Detect which cell encompasses the target text, then output its [X, Y] center coordinate. 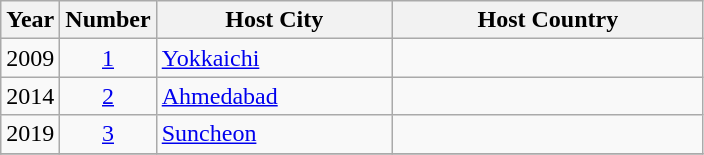
2009 [30, 58]
Year [30, 20]
Yokkaichi [274, 58]
3 [108, 134]
2019 [30, 134]
2014 [30, 96]
Host City [274, 20]
Number [108, 20]
1 [108, 58]
Host Country [548, 20]
2 [108, 96]
Suncheon [274, 134]
Ahmedabad [274, 96]
